Search for the cell housing the specified text and yield its (X, Y) center coordinate. 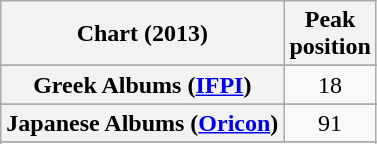
18 (330, 85)
Chart (2013) (142, 34)
91 (330, 123)
Japanese Albums (Oricon) (142, 123)
Peakposition (330, 34)
Greek Albums (IFPI) (142, 85)
